Find where the given text appears and provide that cell's center as (x, y) coordinate. 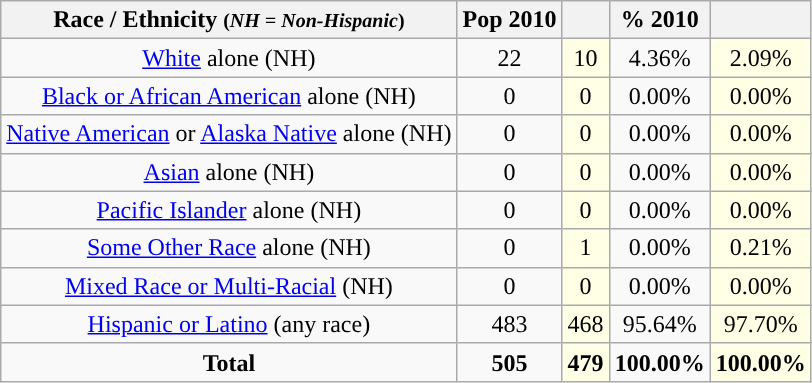
1 (586, 248)
Pacific Islander alone (NH) (229, 210)
505 (510, 362)
Asian alone (NH) (229, 172)
4.36% (660, 58)
10 (586, 58)
% 2010 (660, 20)
Mixed Race or Multi-Racial (NH) (229, 286)
479 (586, 362)
22 (510, 58)
Native American or Alaska Native alone (NH) (229, 134)
0.21% (760, 248)
Hispanic or Latino (any race) (229, 324)
Race / Ethnicity (NH = Non-Hispanic) (229, 20)
483 (510, 324)
Total (229, 362)
97.70% (760, 324)
Black or African American alone (NH) (229, 96)
95.64% (660, 324)
Pop 2010 (510, 20)
468 (586, 324)
Some Other Race alone (NH) (229, 248)
White alone (NH) (229, 58)
2.09% (760, 58)
